Return [X, Y] of the center of cell containing provided text 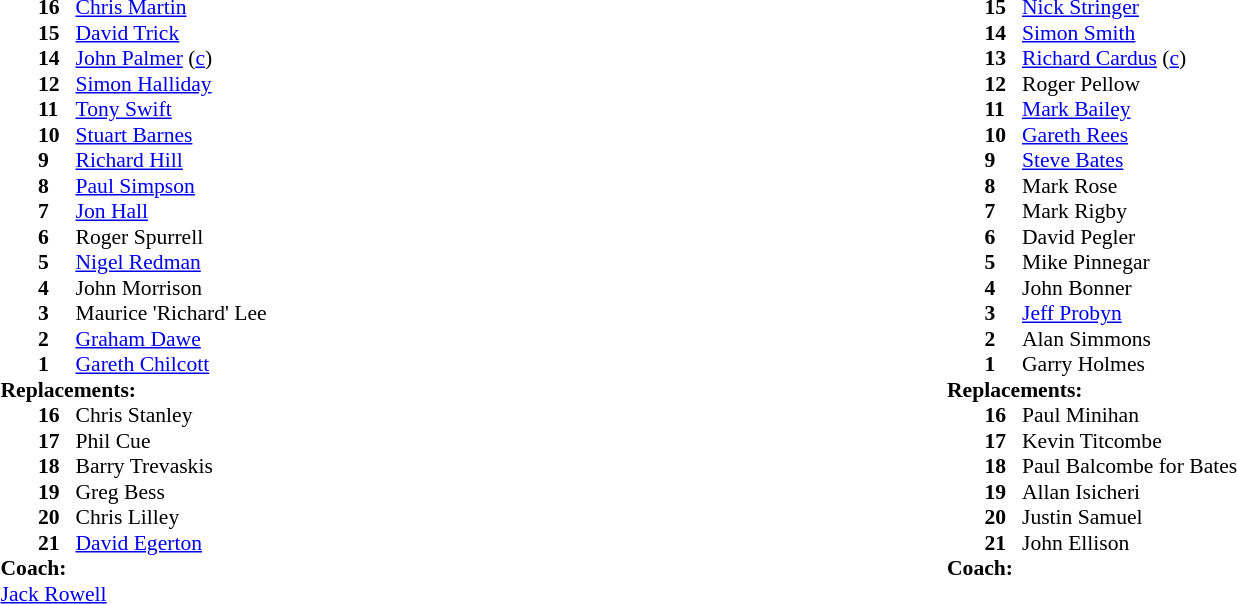
Kevin Titcombe [1130, 441]
Jon Hall [172, 211]
Paul Balcombe for Bates [1130, 467]
Nigel Redman [172, 263]
Mark Rigby [1130, 211]
13 [1003, 59]
Steve Bates [1130, 161]
Richard Hill [172, 161]
Gareth Chilcott [172, 365]
Justin Samuel [1130, 517]
Graham Dawe [172, 339]
Barry Trevaskis [172, 467]
Richard Cardus (c) [1130, 59]
John Bonner [1130, 288]
Roger Pellow [1130, 84]
Maurice 'Richard' Lee [172, 313]
15 [57, 33]
Mike Pinnegar [1130, 263]
John Morrison [172, 288]
Paul Minihan [1130, 415]
Mark Bailey [1130, 109]
Simon Smith [1130, 33]
Alan Simmons [1130, 339]
Roger Spurrell [172, 237]
Greg Bess [172, 492]
Mark Rose [1130, 186]
David Trick [172, 33]
Allan Isicheri [1130, 492]
Gareth Rees [1130, 135]
Chris Lilley [172, 517]
Jeff Probyn [1130, 313]
David Egerton [172, 543]
Garry Holmes [1130, 365]
Tony Swift [172, 109]
Stuart Barnes [172, 135]
Chris Stanley [172, 415]
Simon Halliday [172, 84]
John Ellison [1130, 543]
Phil Cue [172, 441]
Paul Simpson [172, 186]
John Palmer (c) [172, 59]
David Pegler [1130, 237]
